Search for the cell housing the specified text and yield its [x, y] center coordinate. 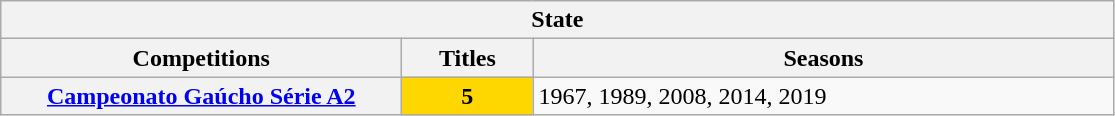
Campeonato Gaúcho Série A2 [202, 96]
Titles [468, 58]
Seasons [824, 58]
State [558, 20]
Competitions [202, 58]
5 [468, 96]
1967, 1989, 2008, 2014, 2019 [824, 96]
